Capture the cell that displays the provided text and extract its [x, y] central coordinate. 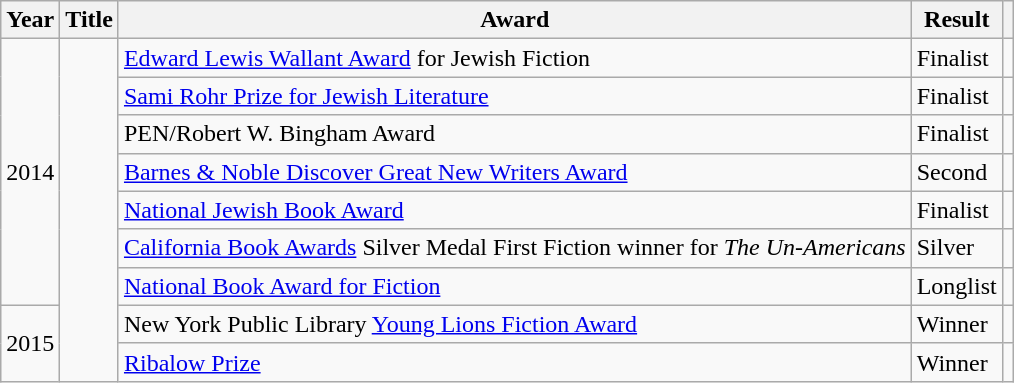
Year [30, 20]
National Book Award for Fiction [514, 286]
Title [90, 20]
Silver [956, 248]
Edward Lewis Wallant Award for Jewish Fiction [514, 58]
Barnes & Noble Discover Great New Writers Award [514, 172]
2014 [30, 172]
California Book Awards Silver Medal First Fiction winner for The Un-Americans [514, 248]
Award [514, 20]
National Jewish Book Award [514, 210]
Result [956, 20]
2015 [30, 343]
PEN/Robert W. Bingham Award [514, 134]
Second [956, 172]
New York Public Library Young Lions Fiction Award [514, 324]
Sami Rohr Prize for Jewish Literature [514, 96]
Longlist [956, 286]
Ribalow Prize [514, 362]
